Identify which cell holds the provided text, then report its (x, y) central coordinate. 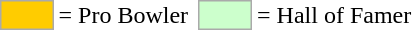
= Pro Bowler (124, 15)
